Detect which cell encompasses the target text, then output its (x, y) center coordinate. 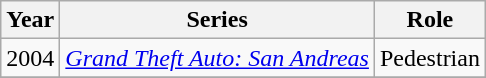
Year (30, 20)
Role (430, 20)
Grand Theft Auto: San Andreas (218, 58)
Pedestrian (430, 58)
2004 (30, 58)
Series (218, 20)
